Return (x, y) of the center of cell containing provided text 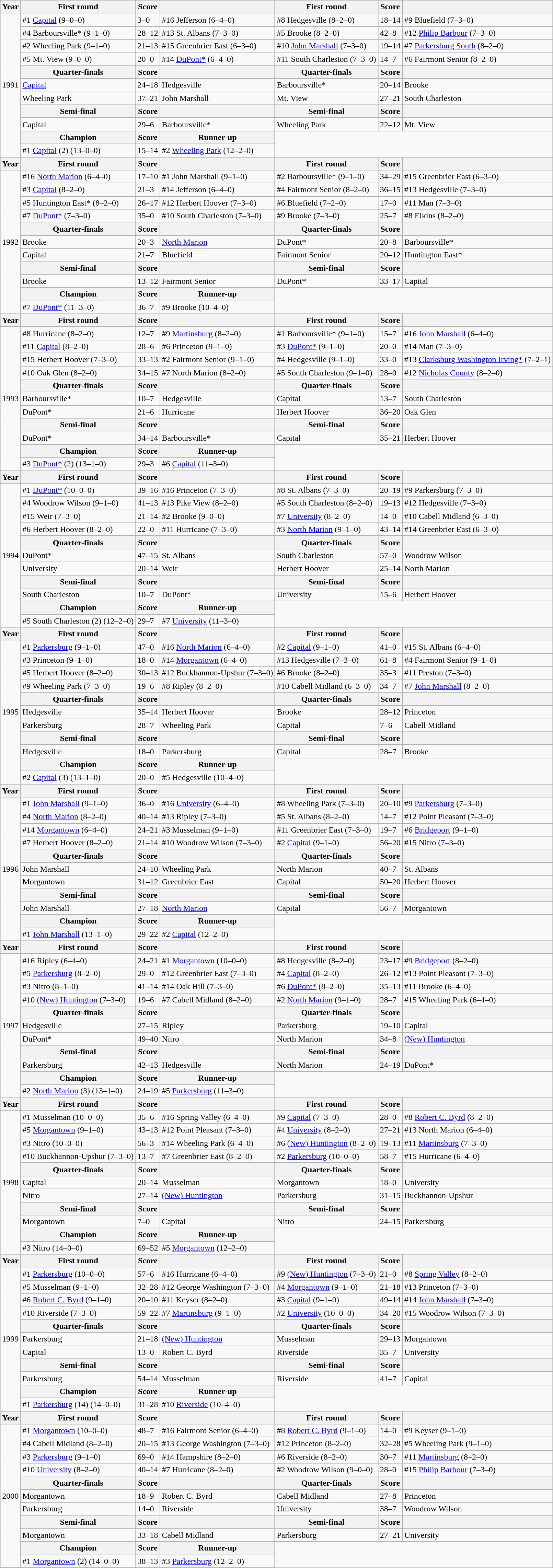
#7 DuPont* (11–3–0) (78, 307)
24–10 (148, 869)
20–12 (390, 255)
#9 Brooke (7–3–0) (326, 216)
Hurricane (218, 412)
#6 Bluefield (7–2–0) (326, 203)
#11 Brooke (6–4–0) (477, 986)
#16 Hurricane (6–4–0) (218, 1274)
#9 Bridgeport (8–2–0) (477, 960)
#4 Fairmont Senior (8–2–0) (326, 190)
#11 Martinsburg (7–3–0) (477, 1143)
34–7 (390, 686)
#8 Spring Valley (8–2–0) (477, 1274)
#16 Jefferson (6–4–0) (218, 20)
42–13 (148, 1065)
22–0 (148, 529)
#5 Brooke (8–2–0) (326, 33)
#16 Spring Valley (6–4–0) (218, 1117)
#7 Hurricane (8–2–0) (218, 1470)
#7 University (8–2–0) (326, 516)
29–6 (148, 124)
12–7 (148, 333)
35–6 (148, 1117)
19–10 (390, 1026)
#3 DuPont* (2) (13–1–0) (78, 464)
#6 Riverside (8–2–0) (326, 1457)
56–7 (390, 908)
30–7 (390, 1457)
#3 Capital (9–1–0) (326, 1300)
#7 John Marshall (8–2–0) (477, 686)
23–17 (390, 960)
21–6 (148, 412)
18–9 (148, 1496)
#9 Martinsburg (8–2–0) (218, 333)
#4 Barboursville* (9–1–0) (78, 33)
1994 (10, 555)
35–21 (390, 438)
#12 Philip Barbour (7–3–0) (477, 33)
#2 Woodrow Wilson (9–0–0) (326, 1470)
#5 South Charleston (9–1–0) (326, 372)
#3 Nitro (14–0–0) (78, 1248)
#1 DuPont* (10–0–0) (78, 490)
#10 Riverside (7–3–0) (78, 1313)
#4 Hedgesville (9–1–0) (326, 359)
22–12 (390, 124)
38–13 (148, 1561)
Bluefield (218, 255)
21–0 (390, 1274)
#2 Capital (3) (13–1–0) (78, 777)
Weir (218, 568)
20–19 (390, 490)
47–15 (148, 555)
24–18 (148, 85)
#3 DuPont* (9–1–0) (326, 346)
#11 Martinsburg (8–2–0) (477, 1457)
27–15 (148, 1026)
#16 Princeton (7–3–0) (218, 490)
#10 South Charleston (7–3–0) (218, 216)
#14 Wheeling Park (6–4–0) (218, 1143)
#3 Musselman (9–1–0) (218, 830)
#8 Robert C. Byrd (8–2–0) (477, 1117)
#14 Oak Hill (7–3–0) (218, 986)
34–14 (148, 438)
#6 Brooke (8–2–0) (326, 673)
#8 Robert C. Byrd (9–1–0) (326, 1431)
57–6 (148, 1274)
#15 Philip Barbour (7–3–0) (477, 1470)
#13 George Washington (7–3–0) (218, 1444)
#5 St. Albans (8–2–0) (326, 817)
33–17 (390, 281)
19–7 (390, 830)
49–14 (390, 1300)
#12 Buckhannon-Upshur (7–3–0) (218, 673)
#1 Parkersburg (10–0–0) (78, 1274)
41–0 (390, 647)
#9 Wheeling Park (7–3–0) (78, 686)
#6 Bridgeport (9–1–0) (477, 830)
21–13 (148, 46)
41–7 (390, 1378)
Huntington East* (477, 255)
#6 Princeton (9–1–0) (218, 346)
25–14 (390, 568)
#11 Preston (7–3–0) (477, 673)
17–10 (148, 177)
#15 Wheeling Park (6–4–0) (477, 1000)
#11 Greenbrier East (7–3–0) (326, 830)
26–12 (390, 973)
35–13 (390, 986)
#1 Morgantown (2) (14–0–0) (78, 1561)
#14 John Marshall (7–3–0) (477, 1300)
39–16 (148, 490)
7–0 (148, 1222)
34–20 (390, 1313)
#5 Morgantown (9–1–0) (78, 1130)
#10 Buckhannon-Upshur (7–3–0) (78, 1156)
43–14 (390, 529)
#13 North Marion (6–4–0) (477, 1130)
56–3 (148, 1143)
#12 Herbert Hoover (7–3–0) (218, 203)
34–8 (390, 1039)
54–14 (148, 1378)
33–0 (390, 359)
36–15 (390, 190)
#2 Parkersburg (10–0–0) (326, 1156)
1993 (10, 399)
#2 Capital (12–2–0) (218, 934)
#7 Greenbrier East (8–2–0) (218, 1156)
#8 Hurricane (8–2–0) (78, 333)
29–3 (148, 464)
Ripley (218, 1026)
29–13 (390, 1339)
#6 Fairmont Senior (8–2–0) (477, 59)
1995 (10, 712)
#1 Parkersburg (9–1–0) (78, 647)
31–15 (390, 1195)
69–0 (148, 1457)
#16 University (6–4–0) (218, 804)
#2 Brooke (9–0–0) (218, 516)
#3 Parkersburg (12–2–0) (218, 1561)
34–15 (148, 372)
#16 Fairmont Senior (6–4–0) (218, 1431)
#1 Barboursville* (9–1–0) (326, 333)
#14 Greenbrier East (6–3–0) (477, 529)
17–0 (390, 203)
30–13 (148, 673)
56–20 (390, 843)
#11 Capital (8–2–0) (78, 346)
#9 Keyser (9–1–0) (477, 1431)
38–7 (390, 1509)
#3 North Marion (9–1–0) (326, 529)
#11 South Charleston (7–3–0) (326, 59)
36–20 (390, 412)
#8 Ripley (8–2–0) (218, 686)
#9 Brooke (10–4–0) (218, 307)
#6 Capital (11–3–0) (218, 464)
#9 Bluefield (7–3–0) (477, 20)
37–21 (148, 98)
50–20 (390, 882)
36–0 (148, 804)
#11 Keyser (8–2–0) (218, 1300)
#6 Robert C. Byrd (9–1–0) (78, 1300)
33–18 (148, 1535)
#16 Ripley (6–4–0) (78, 960)
33–13 (148, 359)
#9 (New) Huntington (7–3–0) (326, 1274)
#1 John Marshall (13–1–0) (78, 934)
13–0 (148, 1352)
#15 St. Albans (6–4–0) (477, 647)
58–7 (390, 1156)
69–52 (148, 1248)
#2 Wheeling Park (9–1–0) (78, 46)
#1 Capital (2) (13–0–0) (78, 150)
#3 Capital (8–2–0) (78, 190)
#11 Man (7–3–0) (477, 203)
43–13 (148, 1130)
24–15 (390, 1222)
31–12 (148, 882)
#5 Hedgesville (10–4–0) (218, 777)
1992 (10, 242)
49–40 (148, 1039)
#13 Pike View (8–2–0) (218, 503)
29–0 (148, 973)
#1 Parkersburg (14) (14–0–0) (78, 1404)
#13 Clarksburg Washington Irving* (7–2–1) (477, 359)
#5 Musselman (9–1–0) (78, 1287)
#1 Musselman (10–0–0) (78, 1117)
#12 Nicholas County (8–2–0) (477, 372)
#2 Fairmont Senior (9–1–0) (218, 359)
#15 Hurricane (6–4–0) (477, 1156)
1999 (10, 1339)
27–8 (390, 1496)
#10 University (8–2–0) (78, 1470)
#14 Jefferson (6–4–0) (218, 190)
#13 Princeton (7–3–0) (477, 1287)
42–8 (390, 33)
#14 DuPont* (6–4–0) (218, 59)
#15 Herbert Hoover (7–3–0) (78, 359)
3–0 (148, 20)
15–6 (390, 595)
27–14 (148, 1195)
29–22 (148, 934)
34–29 (390, 177)
#2 North Marion (3) (13–1–0) (78, 1091)
#4 Woodrow Wilson (9–1–0) (78, 503)
#13 St. Albans (7–3–0) (218, 33)
35–14 (148, 712)
#15 Nitro (7–3–0) (477, 843)
20–8 (390, 242)
#10 Oak Glen (8–2–0) (78, 372)
#5 Parkersburg (11–3–0) (218, 1091)
#2 Wheeling Park (12–2–0) (218, 150)
29–7 (148, 621)
13–12 (148, 281)
27–18 (148, 908)
61–8 (390, 660)
#9 Capital (7–3–0) (326, 1117)
#16 John Marshall (6–4–0) (477, 333)
#7 University (11–3–0) (218, 621)
Oak Glen (477, 412)
#10 Riverside (10–4–0) (218, 1404)
#12 Greenbrier East (7–3–0) (218, 973)
#2 Barboursville* (9–1–0) (326, 177)
#5 Wheeling Park (9–1–0) (477, 1444)
#4 Cabell Midland (8–2–0) (78, 1444)
#6 DuPont* (8–2–0) (326, 986)
1996 (10, 869)
#15 Woodrow Wilson (7–3–0) (477, 1313)
#4 North Marion (8–2–0) (78, 817)
#11 Hurricane (7–3–0) (218, 529)
41–14 (148, 986)
40–7 (390, 869)
18–14 (390, 20)
#5 Mt. View (9–0–0) (78, 59)
2000 (10, 1496)
59–22 (148, 1313)
15–7 (390, 333)
#4 University (8–2–0) (326, 1130)
47–0 (148, 647)
#5 South Charleston (8–2–0) (326, 503)
#14 Hampshire (8–2–0) (218, 1457)
Buckhannon-Upshur (477, 1195)
#14 Man (7–3–0) (477, 346)
#3 Princeton (9–1–0) (78, 660)
#7 Cabell Midland (8–2–0) (218, 1000)
#5 Herbert Hoover (8–2–0) (78, 673)
20–15 (148, 1444)
15–14 (148, 150)
#10 John Marshall (7–3–0) (326, 46)
#12 Princeton (8–2–0) (326, 1444)
7–6 (390, 725)
#1 Capital (9–0–0) (78, 20)
#5 Morgantown (12–2–0) (218, 1248)
#2 North Marion (9–1–0) (326, 1000)
36–7 (148, 307)
28–6 (148, 346)
Greenbrier East (218, 882)
25–7 (390, 216)
#4 Fairmont Senior (9–1–0) (477, 660)
#4 Capital (8–2–0) (326, 973)
#8 Wheeling Park (7–3–0) (326, 804)
1997 (10, 1025)
#8 Elkins (8–2–0) (477, 216)
#5 Huntington East* (8–2–0) (78, 203)
#7 Martinsburg (9–1–0) (218, 1313)
#6 (New) Huntington (8–2–0) (326, 1143)
20–3 (148, 242)
21–7 (148, 255)
26–17 (148, 203)
#5 South Charleston (2) (12–2–0) (78, 621)
#2 University (10–0–0) (326, 1313)
19–14 (390, 46)
35–7 (390, 1352)
#13 Point Pleasant (7–3–0) (477, 973)
#4 Morgantown (9–1–0) (326, 1287)
#12 Hedgesville (7–3–0) (477, 503)
#6 Herbert Hoover (8–2–0) (78, 529)
35–3 (390, 673)
#7 Parkersburg South (8–2–0) (477, 46)
21–3 (148, 190)
#7 North Marion (8–2–0) (218, 372)
#8 St. Albans (7–3–0) (326, 490)
#13 Ripley (7–3–0) (218, 817)
#12 George Washington (7–3–0) (218, 1287)
#5 Parkersburg (8–2–0) (78, 973)
1998 (10, 1183)
48–7 (148, 1431)
41–13 (148, 503)
#10 Woodrow Wilson (7–3–0) (218, 843)
#3 Nitro (8–1–0) (78, 986)
35–0 (148, 216)
#15 Weir (7–3–0) (78, 516)
31–28 (148, 1404)
#3 Nitro (10–0–0) (78, 1143)
#3 Parkersburg (9–1–0) (78, 1457)
57–0 (390, 555)
#7 DuPont* (7–3–0) (78, 216)
#7 Herbert Hoover (8–2–0) (78, 843)
1991 (10, 85)
#10 (New) Huntington (7–3–0) (78, 1000)
